Capture the cell that displays the provided text and extract its [x, y] central coordinate. 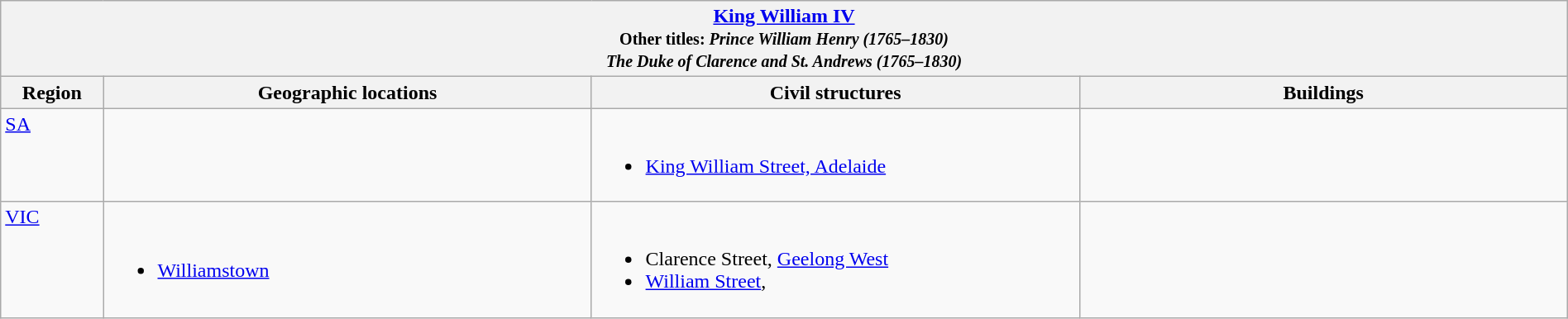
Civil structures [835, 93]
SA [52, 155]
Region [52, 93]
King William Street, Adelaide [835, 155]
King William IVOther titles: Prince William Henry (1765–1830)The Duke of Clarence and St. Andrews (1765–1830) [784, 39]
VIC [52, 259]
Clarence Street, Geelong WestWilliam Street, [835, 259]
Buildings [1323, 93]
Geographic locations [347, 93]
Williamstown [347, 259]
